Capture the cell that displays the provided text and extract its (X, Y) central coordinate. 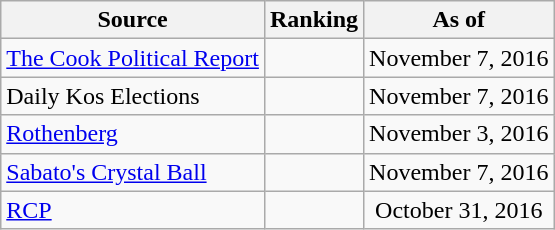
Source (133, 20)
November 3, 2016 (459, 134)
Daily Kos Elections (133, 96)
October 31, 2016 (459, 210)
Sabato's Crystal Ball (133, 172)
As of (459, 20)
Ranking (314, 20)
The Cook Political Report (133, 58)
Rothenberg (133, 134)
RCP (133, 210)
